Return (x, y) of the center of cell containing provided text 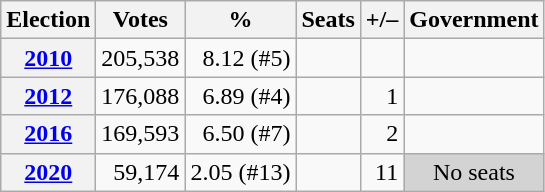
2010 (48, 58)
205,538 (140, 58)
169,593 (140, 134)
8.12 (#5) (240, 58)
2020 (48, 172)
+/– (382, 20)
6.50 (#7) (240, 134)
176,088 (140, 96)
Seats (328, 20)
No seats (474, 172)
6.89 (#4) (240, 96)
2016 (48, 134)
Government (474, 20)
% (240, 20)
2012 (48, 96)
1 (382, 96)
2.05 (#13) (240, 172)
Votes (140, 20)
2 (382, 134)
Election (48, 20)
11 (382, 172)
59,174 (140, 172)
